From the cell containing the given text, extract its center point as [X, Y] coordinate. 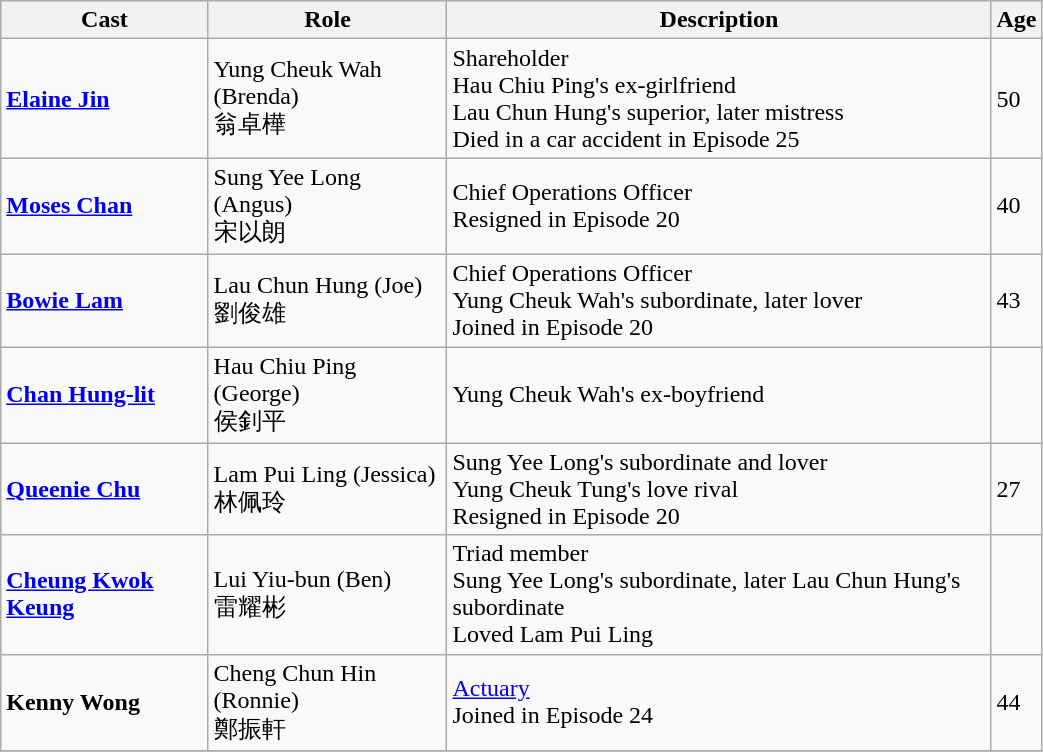
Cheng Chun Hin (Ronnie)鄭振軒 [328, 702]
50 [1016, 98]
Queenie Chu [104, 489]
Lui Yiu-bun (Ben)雷耀彬 [328, 594]
Sung Yee Long's subordinate and loverYung Cheuk Tung's love rivalResigned in Episode 20 [719, 489]
40 [1016, 206]
Cheung Kwok Keung [104, 594]
Bowie Lam [104, 300]
43 [1016, 300]
44 [1016, 702]
Lam Pui Ling (Jessica)林佩玲 [328, 489]
Moses Chan [104, 206]
Yung Cheuk Wah (Brenda)翁卓樺 [328, 98]
Yung Cheuk Wah's ex-boyfriend [719, 394]
Description [719, 20]
Cast [104, 20]
Role [328, 20]
Chief Operations OfficerYung Cheuk Wah's subordinate, later loverJoined in Episode 20 [719, 300]
Chief Operations OfficerResigned in Episode 20 [719, 206]
Elaine Jin [104, 98]
Chan Hung-lit [104, 394]
ActuaryJoined in Episode 24 [719, 702]
Age [1016, 20]
Kenny Wong [104, 702]
Hau Chiu Ping (George)侯釗平 [328, 394]
Triad memberSung Yee Long's subordinate, later Lau Chun Hung's subordinateLoved Lam Pui Ling [719, 594]
Sung Yee Long (Angus)宋以朗 [328, 206]
Lau Chun Hung (Joe)劉俊雄 [328, 300]
27 [1016, 489]
ShareholderHau Chiu Ping's ex-girlfriendLau Chun Hung's superior, later mistressDied in a car accident in Episode 25 [719, 98]
